From the cell containing the given text, extract its center point as [X, Y] coordinate. 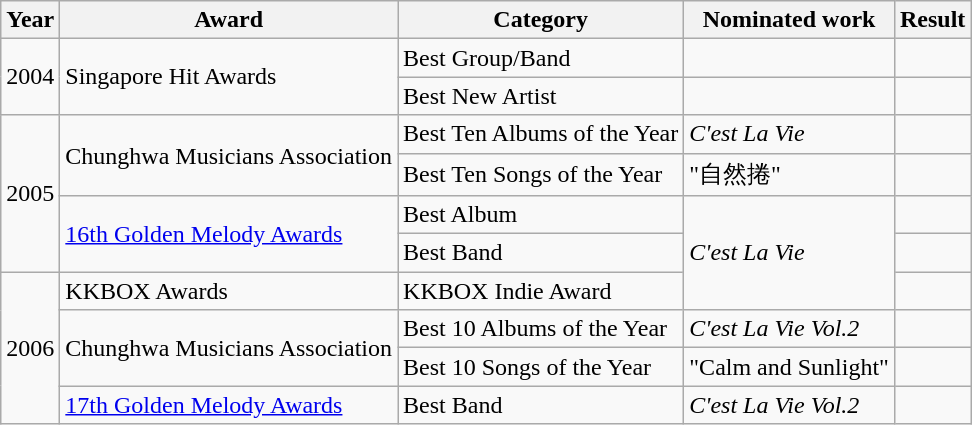
Best Ten Songs of the Year [541, 174]
Best Group/Band [541, 58]
Result [932, 20]
Best Ten Albums of the Year [541, 134]
2006 [30, 348]
Best Album [541, 215]
16th Golden Melody Awards [229, 234]
KKBOX Awards [229, 291]
17th Golden Melody Awards [229, 405]
Best 10 Albums of the Year [541, 329]
Nominated work [790, 20]
Singapore Hit Awards [229, 77]
Award [229, 20]
2005 [30, 194]
"自然捲" [790, 174]
KKBOX Indie Award [541, 291]
2004 [30, 77]
Category [541, 20]
Year [30, 20]
Best 10 Songs of the Year [541, 367]
"Calm and Sunlight" [790, 367]
Best New Artist [541, 96]
